Scan for the cell matching the given text and deliver its [X, Y] coordinate at center. 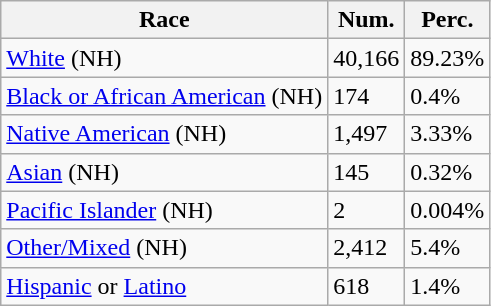
Hispanic or Latino [164, 286]
Other/Mixed (NH) [164, 248]
40,166 [366, 58]
Num. [366, 20]
145 [366, 172]
5.4% [448, 248]
Asian (NH) [164, 172]
White (NH) [164, 58]
89.23% [448, 58]
Native American (NH) [164, 134]
0.004% [448, 210]
Perc. [448, 20]
1,497 [366, 134]
Race [164, 20]
3.33% [448, 134]
Black or African American (NH) [164, 96]
2,412 [366, 248]
2 [366, 210]
0.4% [448, 96]
174 [366, 96]
Pacific Islander (NH) [164, 210]
0.32% [448, 172]
1.4% [448, 286]
618 [366, 286]
